Capture the cell that displays the provided text and extract its [x, y] central coordinate. 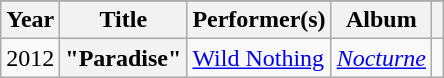
Album [381, 20]
Performer(s) [259, 20]
Year [30, 20]
Nocturne [381, 58]
Wild Nothing [259, 58]
"Paradise" [124, 58]
Title [124, 20]
2012 [30, 58]
